Pinpoint the cell where the given text exists, returning its (X, Y) midpoint coordinate. 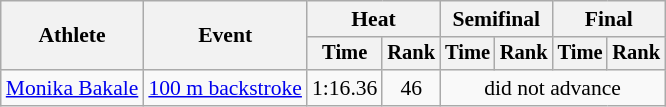
Monika Bakale (72, 88)
46 (411, 88)
Event (225, 36)
Athlete (72, 36)
Final (609, 19)
1:16.36 (344, 88)
Semifinal (496, 19)
Heat (374, 19)
100 m backstroke (225, 88)
did not advance (552, 88)
